Identify which cell holds the provided text, then report its (X, Y) central coordinate. 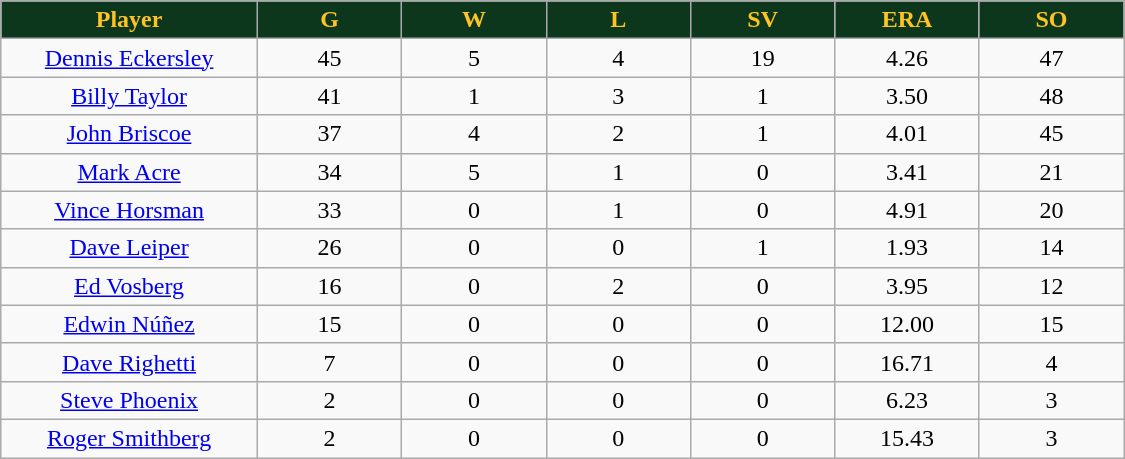
16.71 (907, 362)
Billy Taylor (130, 96)
3.41 (907, 172)
19 (763, 58)
12.00 (907, 324)
3.95 (907, 286)
7 (329, 362)
16 (329, 286)
21 (1051, 172)
Dave Leiper (130, 248)
John Briscoe (130, 134)
34 (329, 172)
4.26 (907, 58)
14 (1051, 248)
1.93 (907, 248)
48 (1051, 96)
Dave Righetti (130, 362)
4.01 (907, 134)
SO (1051, 20)
Mark Acre (130, 172)
15.43 (907, 438)
ERA (907, 20)
20 (1051, 210)
Ed Vosberg (130, 286)
6.23 (907, 400)
Dennis Eckersley (130, 58)
Steve Phoenix (130, 400)
41 (329, 96)
47 (1051, 58)
G (329, 20)
3.50 (907, 96)
37 (329, 134)
SV (763, 20)
12 (1051, 286)
Vince Horsman (130, 210)
Roger Smithberg (130, 438)
Player (130, 20)
Edwin Núñez (130, 324)
L (618, 20)
26 (329, 248)
4.91 (907, 210)
W (474, 20)
33 (329, 210)
